Provide the [X, Y] coordinate of the cell's center where the given text is located.  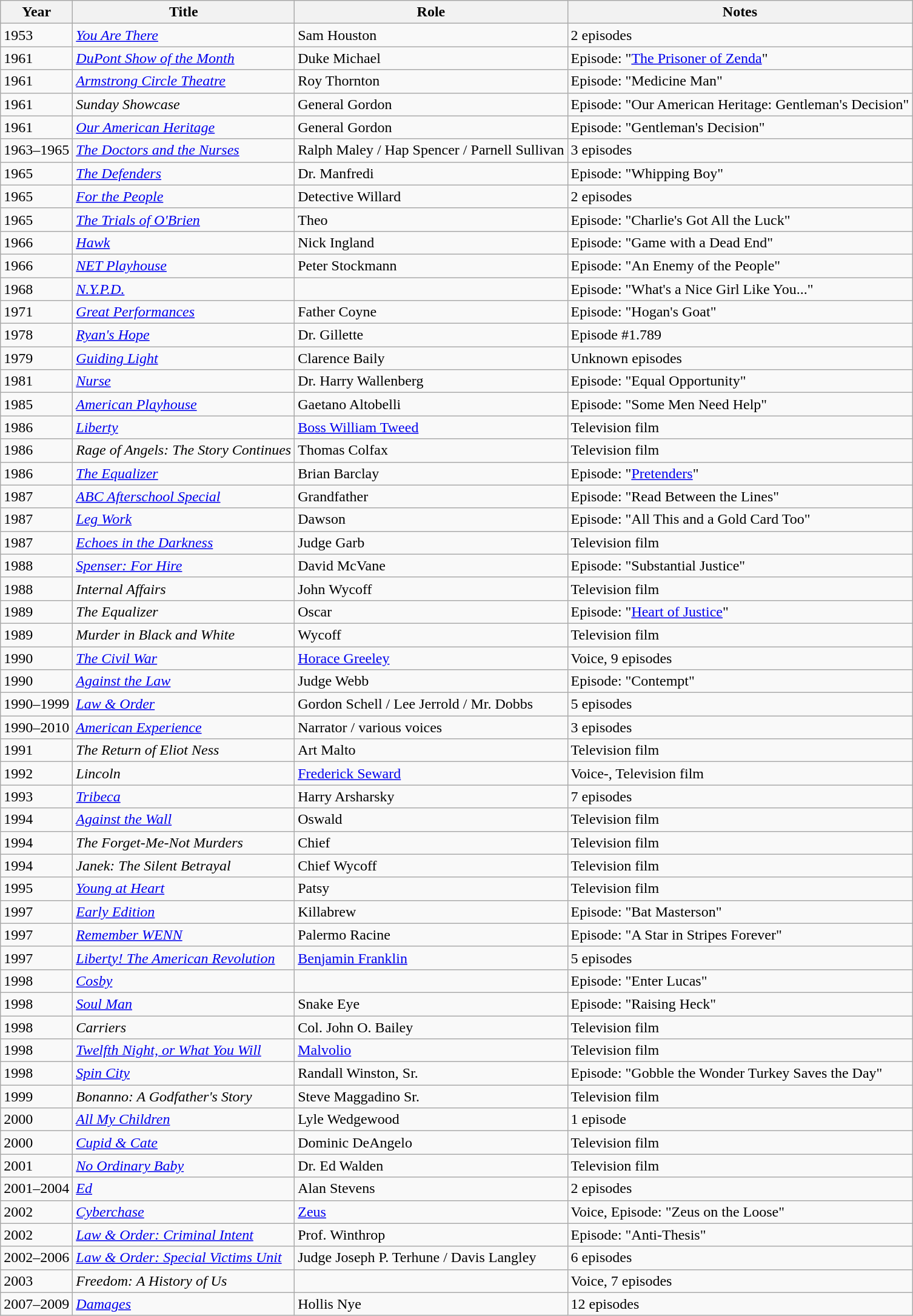
2003 [36, 1281]
Clarence Baily [431, 358]
Harry Arsharsky [431, 797]
Thomas Colfax [431, 450]
Cupid & Cate [184, 1143]
Murder in Black and White [184, 635]
Lincoln [184, 773]
Internal Affairs [184, 589]
Spenser: For Hire [184, 566]
Horace Greeley [431, 658]
Episode: "Anti-Thesis" [740, 1235]
Col. John O. Bailey [431, 1027]
Episode: "Gobble the Wonder Turkey Saves the Day" [740, 1074]
Title [184, 12]
Episode: "Some Men Need Help" [740, 404]
Law & Order: Special Victims Unit [184, 1258]
1981 [36, 381]
Voice, Episode: "Zeus on the Loose" [740, 1212]
Roy Thornton [431, 81]
No Ordinary Baby [184, 1166]
Steve Maggadino Sr. [431, 1097]
Judge Joseph P. Terhune / Davis Langley [431, 1258]
Unknown episodes [740, 358]
Oswald [431, 820]
The Defenders [184, 173]
Spin City [184, 1074]
American Experience [184, 727]
The Trials of O'Brien [184, 219]
The Civil War [184, 658]
Our American Heritage [184, 127]
Wycoff [431, 635]
Episode: "A Star in Stripes Forever" [740, 935]
Episode #1.789 [740, 335]
1979 [36, 358]
Dr. Harry Wallenberg [431, 381]
Episode: "Heart of Justice" [740, 612]
Father Coyne [431, 312]
Dr. Ed Walden [431, 1166]
For the People [184, 196]
Gaetano Altobelli [431, 404]
Randall Winston, Sr. [431, 1074]
Lyle Wedgewood [431, 1120]
Chief [431, 843]
Episode: "Substantial Justice" [740, 566]
2007–2009 [36, 1304]
1999 [36, 1097]
1978 [36, 335]
Soul Man [184, 1004]
Ed [184, 1189]
John Wycoff [431, 589]
Voice-, Television film [740, 773]
Carriers [184, 1027]
Echoes in the Darkness [184, 543]
Law & Order: Criminal Intent [184, 1235]
Chief Wycoff [431, 866]
Episode: "Contempt" [740, 681]
Narrator / various voices [431, 727]
Sam Houston [431, 35]
Malvolio [431, 1050]
Nick Ingland [431, 242]
Episode: "Game with a Dead End" [740, 242]
Episode: "Bat Masterson" [740, 912]
Hawk [184, 242]
Young at Heart [184, 889]
Boss William Tweed [431, 427]
Killabrew [431, 912]
Dominic DeAngelo [431, 1143]
1990–2010 [36, 727]
Episode: "Our American Heritage: Gentleman's Decision" [740, 104]
Cosby [184, 981]
Episode: "An Enemy of the People" [740, 266]
Frederick Seward [431, 773]
Sunday Showcase [184, 104]
Cyberchase [184, 1212]
David McVane [431, 566]
Janek: The Silent Betrayal [184, 866]
Tribeca [184, 797]
Nurse [184, 381]
1991 [36, 750]
Ryan's Hope [184, 335]
Liberty! The American Revolution [184, 958]
Theo [431, 219]
Zeus [431, 1212]
Detective Willard [431, 196]
1953 [36, 35]
Oscar [431, 612]
Great Performances [184, 312]
Guiding Light [184, 358]
Year [36, 12]
1968 [36, 289]
Episode: "Read Between the Lines" [740, 496]
NET Playhouse [184, 266]
Episode: "Enter Lucas" [740, 981]
Alan Stevens [431, 1189]
Episode: "All This and a Gold Card Too" [740, 519]
Role [431, 12]
Peter Stockmann [431, 266]
Hollis Nye [431, 1304]
Patsy [431, 889]
Gordon Schell / Lee Jerrold / Mr. Dobbs [431, 704]
Dr. Manfredi [431, 173]
Rage of Angels: The Story Continues [184, 450]
Episode: "Hogan's Goat" [740, 312]
Twelfth Night, or What You Will [184, 1050]
Palermo Racine [431, 935]
2001 [36, 1166]
The Doctors and the Nurses [184, 150]
1 episode [740, 1120]
Notes [740, 12]
Leg Work [184, 519]
6 episodes [740, 1258]
Remember WENN [184, 935]
Benjamin Franklin [431, 958]
Voice, 7 episodes [740, 1281]
Brian Barclay [431, 473]
12 episodes [740, 1304]
Snake Eye [431, 1004]
Judge Garb [431, 543]
Dawson [431, 519]
Law & Order [184, 704]
1992 [36, 773]
ABC Afterschool Special [184, 496]
1990–1999 [36, 704]
The Return of Eliot Ness [184, 750]
Episode: "What's a Nice Girl Like You..." [740, 289]
Episode: "Raising Heck" [740, 1004]
Episode: "Whipping Boy" [740, 173]
Against the Wall [184, 820]
Episode: "Gentleman's Decision" [740, 127]
Episode: "Pretenders" [740, 473]
1971 [36, 312]
Liberty [184, 427]
Armstrong Circle Theatre [184, 81]
N.Y.P.D. [184, 289]
Grandfather [431, 496]
1963–1965 [36, 150]
1985 [36, 404]
Dr. Gillette [431, 335]
Early Edition [184, 912]
Damages [184, 1304]
All My Children [184, 1120]
Voice, 9 episodes [740, 658]
The Forget-Me-Not Murders [184, 843]
Duke Michael [431, 58]
Episode: "The Prisoner of Zenda" [740, 58]
1995 [36, 889]
Episode: "Medicine Man" [740, 81]
Art Malto [431, 750]
Episode: "Equal Opportunity" [740, 381]
Freedom: A History of Us [184, 1281]
Prof. Winthrop [431, 1235]
1993 [36, 797]
2002–2006 [36, 1258]
Judge Webb [431, 681]
Ralph Maley / Hap Spencer / Parnell Sullivan [431, 150]
2001–2004 [36, 1189]
American Playhouse [184, 404]
Bonanno: A Godfather's Story [184, 1097]
DuPont Show of the Month [184, 58]
Against the Law [184, 681]
You Are There [184, 35]
7 episodes [740, 797]
Episode: "Charlie's Got All the Luck" [740, 219]
